Pinpoint the cell where the given text exists, returning its (X, Y) midpoint coordinate. 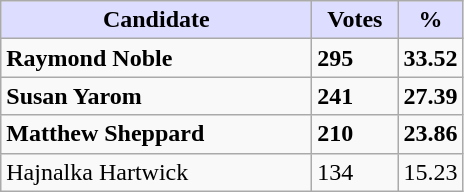
134 (355, 172)
Votes (355, 20)
15.23 (430, 172)
Raymond Noble (156, 58)
295 (355, 58)
Susan Yarom (156, 96)
% (430, 20)
33.52 (430, 58)
Hajnalka Hartwick (156, 172)
23.86 (430, 134)
210 (355, 134)
241 (355, 96)
Matthew Sheppard (156, 134)
27.39 (430, 96)
Candidate (156, 20)
